From the cell containing the given text, extract its center point as (x, y) coordinate. 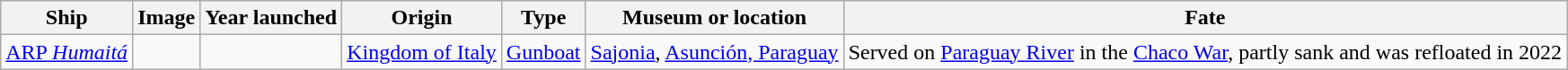
Sajonia, Asunción, Paraguay (715, 52)
Type (543, 18)
Served on Paraguay River in the Chaco War, partly sank and was refloated in 2022 (1205, 52)
Year launched (271, 18)
Kingdom of Italy (422, 52)
Ship (66, 18)
Image (167, 18)
ARP Humaitá (66, 52)
Origin (422, 18)
Gunboat (543, 52)
Museum or location (715, 18)
Fate (1205, 18)
